Extract the [x, y] coordinate from the center of the cell holding the provided text.  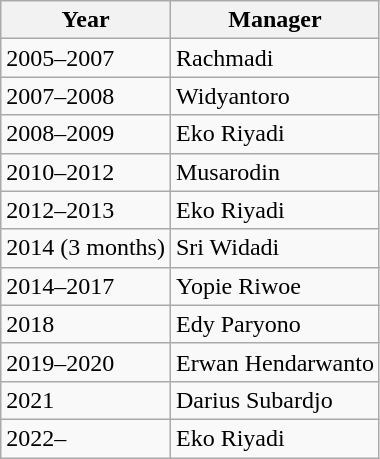
2014 (3 months) [86, 248]
2007–2008 [86, 96]
Year [86, 20]
2022– [86, 438]
2021 [86, 400]
2018 [86, 324]
2008–2009 [86, 134]
Musarodin [274, 172]
2019–2020 [86, 362]
2012–2013 [86, 210]
Sri Widadi [274, 248]
Widyantoro [274, 96]
Yopie Riwoe [274, 286]
Edy Paryono [274, 324]
Darius Subardjo [274, 400]
2014–2017 [86, 286]
Manager [274, 20]
Rachmadi [274, 58]
2005–2007 [86, 58]
2010–2012 [86, 172]
Erwan Hendarwanto [274, 362]
